Find where the given text appears and provide that cell's center as [X, Y] coordinate. 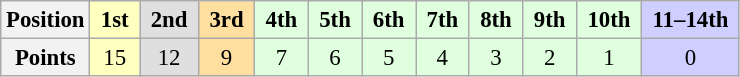
9 [226, 58]
11–14th [690, 20]
5th [335, 20]
1st [115, 20]
0 [690, 58]
Points [46, 58]
12 [170, 58]
4 [443, 58]
6th [389, 20]
15 [115, 58]
10th [608, 20]
1 [608, 58]
8th [496, 20]
2nd [170, 20]
3 [496, 58]
7 [282, 58]
3rd [226, 20]
9th [550, 20]
6 [335, 58]
2 [550, 58]
Position [46, 20]
5 [389, 58]
7th [443, 20]
4th [282, 20]
